Return the [x, y] coordinate for the center point of the cell that contains the specified text.  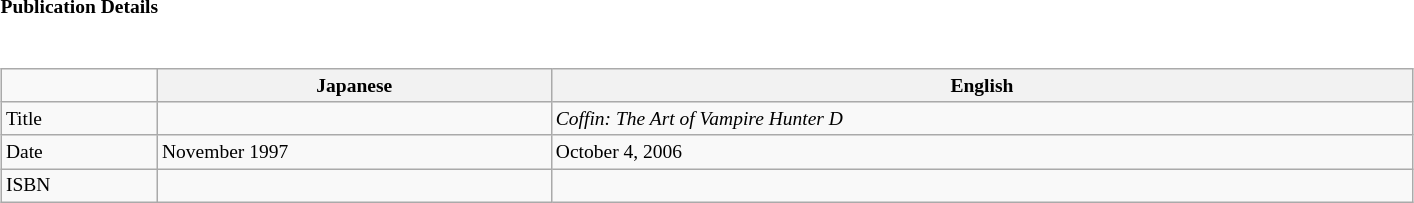
Japanese [354, 86]
Date [79, 152]
ISBN [79, 186]
Title [79, 118]
November 1997 [354, 152]
October 4, 2006 [982, 152]
English [982, 86]
Coffin: The Art of Vampire Hunter D [982, 118]
